Output the (x, y) coordinate of the center of the cell containing the given text.  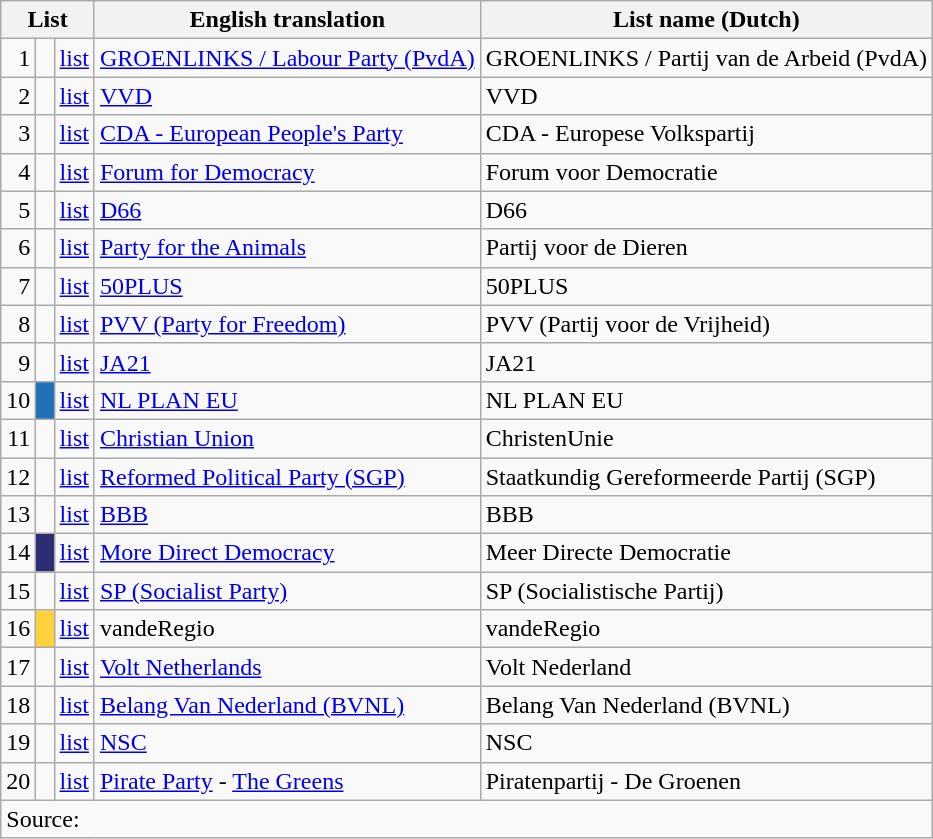
16 (18, 629)
18 (18, 705)
9 (18, 362)
Source: (467, 819)
Staatkundig Gereformeerde Partij (SGP) (706, 477)
19 (18, 743)
4 (18, 172)
12 (18, 477)
10 (18, 400)
GROENLINKS / Partij van de Arbeid (PvdA) (706, 58)
GROENLINKS / Labour Party (PvdA) (287, 58)
English translation (287, 20)
11 (18, 438)
SP (Socialistische Partij) (706, 591)
Christian Union (287, 438)
14 (18, 553)
15 (18, 591)
Piratenpartij - De Groenen (706, 781)
CDA - Europese Volkspartij (706, 134)
List (48, 20)
Party for the Animals (287, 248)
1 (18, 58)
SP (Socialist Party) (287, 591)
17 (18, 667)
2 (18, 96)
Forum voor Democratie (706, 172)
Partij voor de Dieren (706, 248)
Reformed Political Party (SGP) (287, 477)
Meer Directe Democratie (706, 553)
PVV (Party for Freedom) (287, 324)
3 (18, 134)
Volt Netherlands (287, 667)
5 (18, 210)
More Direct Democracy (287, 553)
ChristenUnie (706, 438)
Forum for Democracy (287, 172)
8 (18, 324)
Volt Nederland (706, 667)
6 (18, 248)
List name (Dutch) (706, 20)
CDA - European People's Party (287, 134)
20 (18, 781)
13 (18, 515)
7 (18, 286)
PVV (Partij voor de Vrijheid) (706, 324)
Pirate Party - The Greens (287, 781)
